Find where the given text appears and provide that cell's center as (x, y) coordinate. 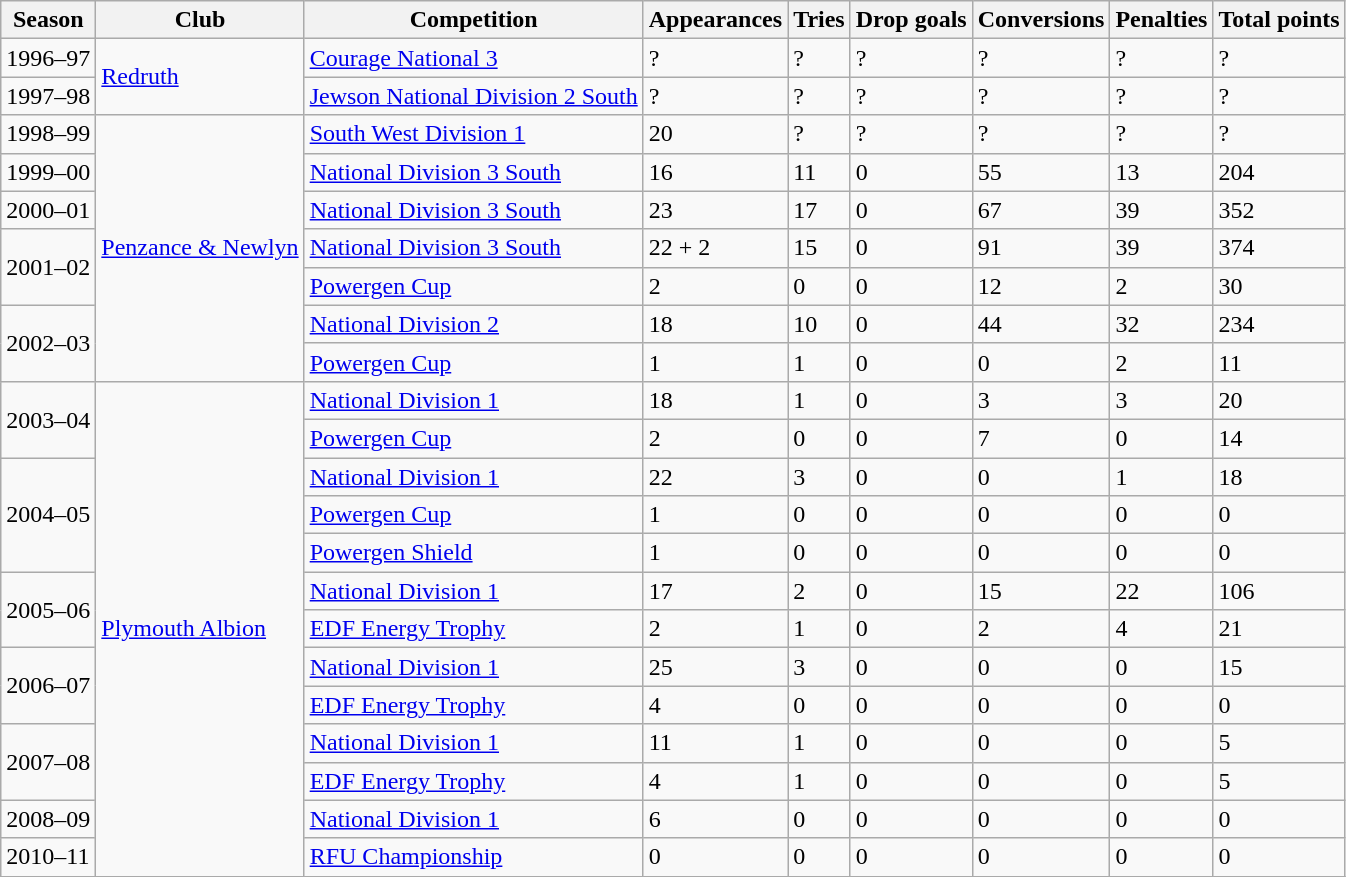
Jewson National Division 2 South (474, 96)
Plymouth Albion (200, 628)
2006–07 (48, 686)
Penzance & Newlyn (200, 248)
13 (1162, 172)
25 (715, 667)
Competition (474, 20)
Penalties (1162, 20)
91 (1041, 248)
374 (1279, 248)
234 (1279, 324)
12 (1041, 286)
10 (820, 324)
14 (1279, 438)
1999–00 (48, 172)
1998–99 (48, 134)
Season (48, 20)
67 (1041, 210)
16 (715, 172)
204 (1279, 172)
106 (1279, 591)
2002–03 (48, 343)
Appearances (715, 20)
Club (200, 20)
2005–06 (48, 610)
RFU Championship (474, 857)
2007–08 (48, 762)
Powergen Shield (474, 553)
23 (715, 210)
32 (1162, 324)
2003–04 (48, 419)
Total points (1279, 20)
352 (1279, 210)
2004–05 (48, 515)
2008–09 (48, 819)
7 (1041, 438)
Drop goals (911, 20)
Courage National 3 (474, 58)
Redruth (200, 77)
6 (715, 819)
1997–98 (48, 96)
21 (1279, 629)
22 + 2 (715, 248)
2001–02 (48, 267)
2010–11 (48, 857)
Tries (820, 20)
30 (1279, 286)
44 (1041, 324)
1996–97 (48, 58)
South West Division 1 (474, 134)
55 (1041, 172)
National Division 2 (474, 324)
Conversions (1041, 20)
2000–01 (48, 210)
